Output the (X, Y) coordinate of the center of the cell containing the given text.  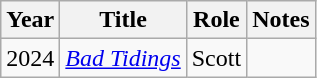
Bad Tidings (123, 58)
Title (123, 20)
2024 (30, 58)
Role (216, 20)
Scott (216, 58)
Year (30, 20)
Notes (281, 20)
